Find where the given text appears and provide that cell's center as [x, y] coordinate. 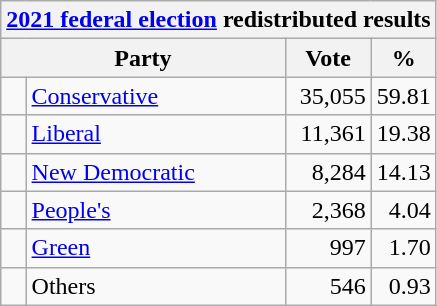
People's [156, 210]
1.70 [404, 248]
Green [156, 248]
Party [143, 58]
19.38 [404, 134]
11,361 [328, 134]
Others [156, 286]
2,368 [328, 210]
997 [328, 248]
14.13 [404, 172]
% [404, 58]
4.04 [404, 210]
0.93 [404, 286]
35,055 [328, 96]
Conservative [156, 96]
New Democratic [156, 172]
8,284 [328, 172]
59.81 [404, 96]
Liberal [156, 134]
Vote [328, 58]
546 [328, 286]
2021 federal election redistributed results [218, 20]
